Detect which cell encompasses the target text, then output its [X, Y] center coordinate. 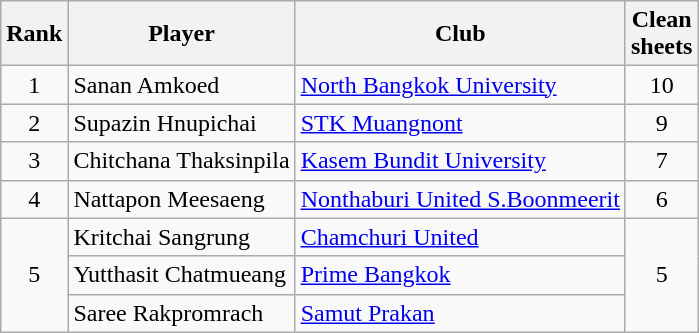
Supazin Hnupichai [182, 123]
Player [182, 34]
STK Muangnont [460, 123]
Nattapon Meesaeng [182, 199]
Club [460, 34]
Sanan Amkoed [182, 85]
1 [34, 85]
2 [34, 123]
7 [661, 161]
Chitchana Thaksinpila [182, 161]
Yutthasit Chatmueang [182, 275]
Kritchai Sangrung [182, 237]
Samut Prakan [460, 313]
Saree Rakpromrach [182, 313]
10 [661, 85]
4 [34, 199]
9 [661, 123]
3 [34, 161]
Rank [34, 34]
Chamchuri United [460, 237]
Kasem Bundit University [460, 161]
Prime Bangkok [460, 275]
6 [661, 199]
North Bangkok University [460, 85]
Nonthaburi United S.Boonmeerit [460, 199]
Cleansheets [661, 34]
